Identify which cell holds the provided text, then report its (X, Y) central coordinate. 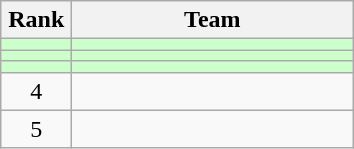
4 (36, 91)
Team (212, 20)
5 (36, 129)
Rank (36, 20)
